Pinpoint the cell where the given text exists, returning its [X, Y] midpoint coordinate. 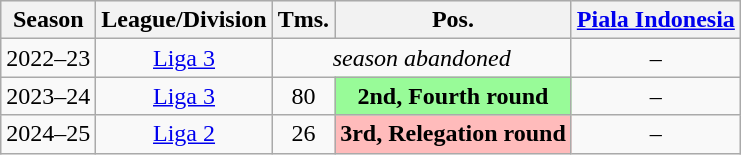
2nd, Fourth round [454, 96]
Tms. [303, 20]
Season [48, 20]
Piala Indonesia [656, 20]
Pos. [454, 20]
League/Division [184, 20]
Liga 2 [184, 134]
season abandoned [422, 58]
80 [303, 96]
2024–25 [48, 134]
26 [303, 134]
2023–24 [48, 96]
3rd, Relegation round [454, 134]
2022–23 [48, 58]
